Output the [X, Y] coordinate of the center of the cell containing the given text.  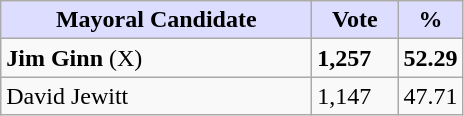
Mayoral Candidate [156, 20]
1,257 [355, 58]
% [430, 20]
47.71 [430, 96]
52.29 [430, 58]
1,147 [355, 96]
David Jewitt [156, 96]
Vote [355, 20]
Jim Ginn (X) [156, 58]
